Return the (X, Y) coordinate for the center point of the cell that contains the specified text.  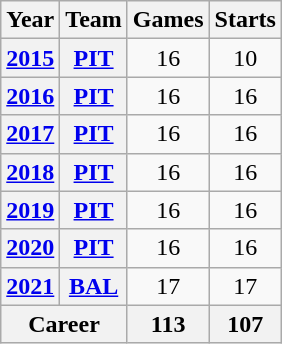
Starts (245, 20)
2020 (30, 248)
Team (94, 20)
Year (30, 20)
BAL (94, 286)
Career (64, 324)
2019 (30, 210)
2018 (30, 172)
2021 (30, 286)
2016 (30, 96)
113 (168, 324)
Games (168, 20)
2017 (30, 134)
10 (245, 58)
107 (245, 324)
2015 (30, 58)
